Capture the cell that displays the provided text and extract its (X, Y) central coordinate. 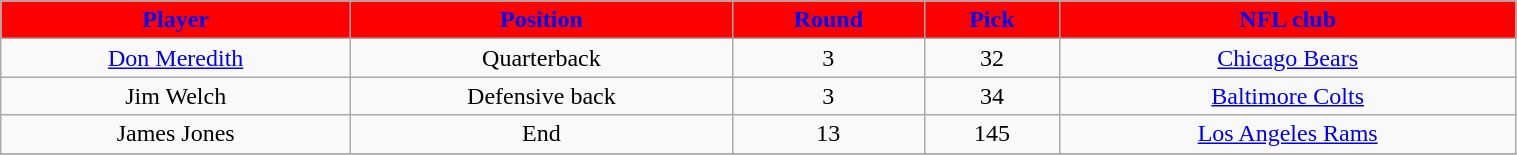
NFL club (1288, 20)
Don Meredith (176, 58)
13 (828, 134)
Player (176, 20)
Los Angeles Rams (1288, 134)
End (542, 134)
Quarterback (542, 58)
Baltimore Colts (1288, 96)
Pick (992, 20)
Position (542, 20)
Chicago Bears (1288, 58)
Round (828, 20)
34 (992, 96)
32 (992, 58)
James Jones (176, 134)
145 (992, 134)
Defensive back (542, 96)
Jim Welch (176, 96)
